Find where the given text appears and provide that cell's center as [x, y] coordinate. 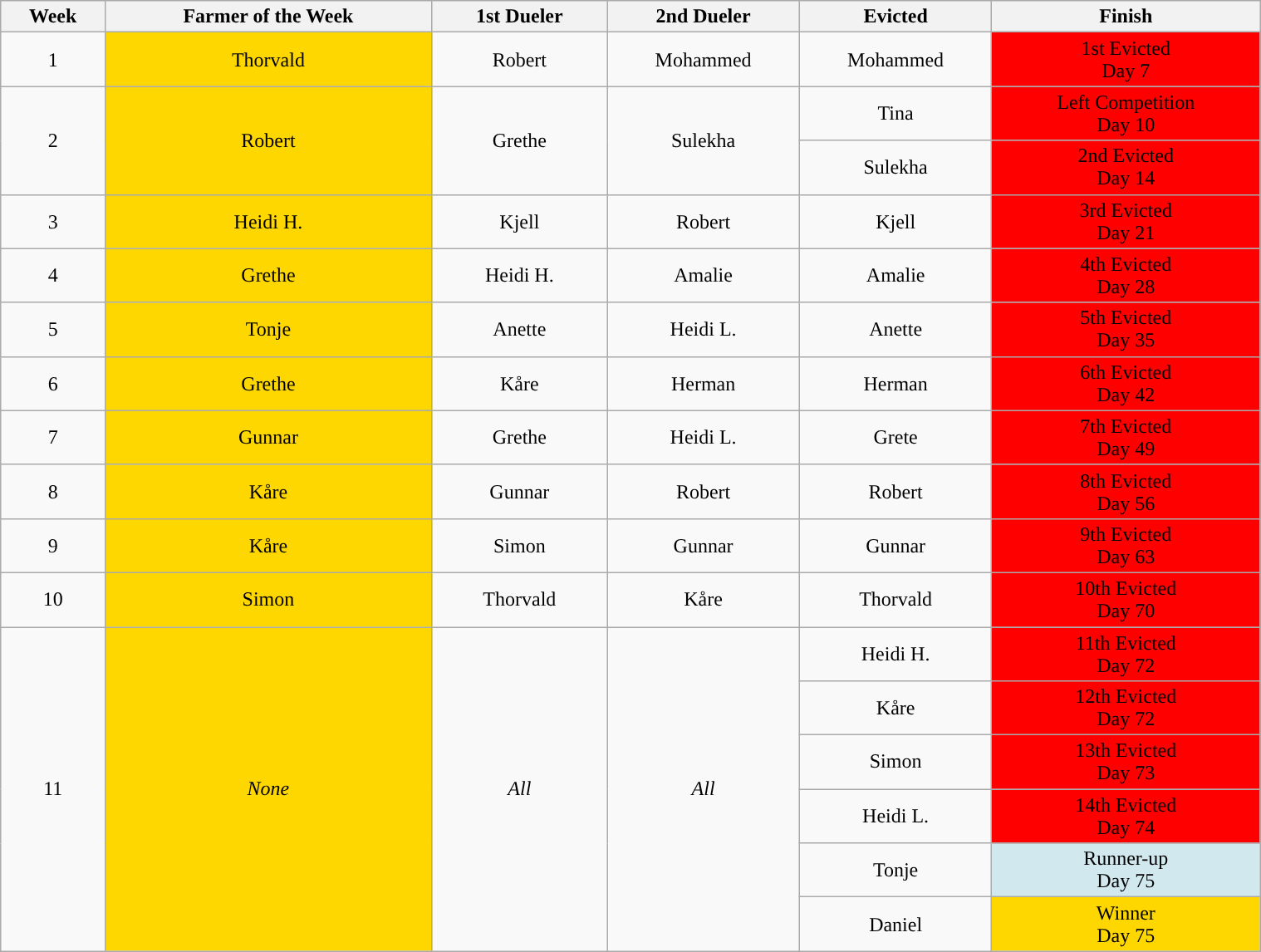
Finish [1126, 17]
2nd Dueler [704, 17]
10th EvictedDay 70 [1126, 600]
3 [53, 221]
Runner-upDay 75 [1126, 871]
3rd EvictedDay 21 [1126, 221]
8 [53, 492]
7th EvictedDay 49 [1126, 437]
5th EvictedDay 35 [1126, 329]
6th EvictedDay 42 [1126, 384]
2 [53, 140]
9th EvictedDay 63 [1126, 545]
10 [53, 600]
8th EvictedDay 56 [1126, 492]
4 [53, 276]
5 [53, 329]
None [268, 788]
Week [53, 17]
WinnerDay 75 [1126, 924]
1st Dueler [520, 17]
11th EvictedDay 72 [1126, 653]
12th EvictedDay 72 [1126, 708]
7 [53, 437]
6 [53, 384]
14th EvictedDay 74 [1126, 816]
9 [53, 545]
Left CompetitionDay 10 [1126, 113]
Grete [895, 437]
Farmer of the Week [268, 17]
4th EvictedDay 28 [1126, 276]
2nd EvictedDay 14 [1126, 168]
13th EvictedDay 73 [1126, 763]
Tina [895, 113]
11 [53, 788]
Evicted [895, 17]
Daniel [895, 924]
1st EvictedDay 7 [1126, 60]
1 [53, 60]
